Locate the cell with the specified text and output its [X, Y] center coordinate. 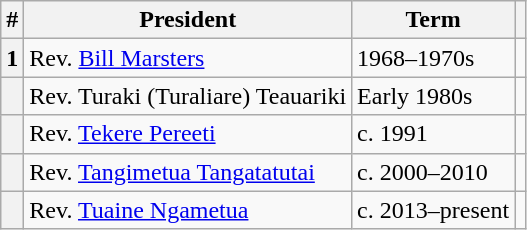
Early 1980s [434, 96]
Rev. Tuaine Ngametua [188, 210]
c. 2000–2010 [434, 172]
1 [12, 58]
c. 1991 [434, 134]
1968–1970s [434, 58]
Rev. Turaki (Turaliare) Teauariki [188, 96]
Rev. Tekere Pereeti [188, 134]
President [188, 20]
Rev. Tangimetua Tangatatutai [188, 172]
# [12, 20]
c. 2013–present [434, 210]
Term [434, 20]
Rev. Bill Marsters [188, 58]
